Capture the cell that displays the provided text and extract its (x, y) central coordinate. 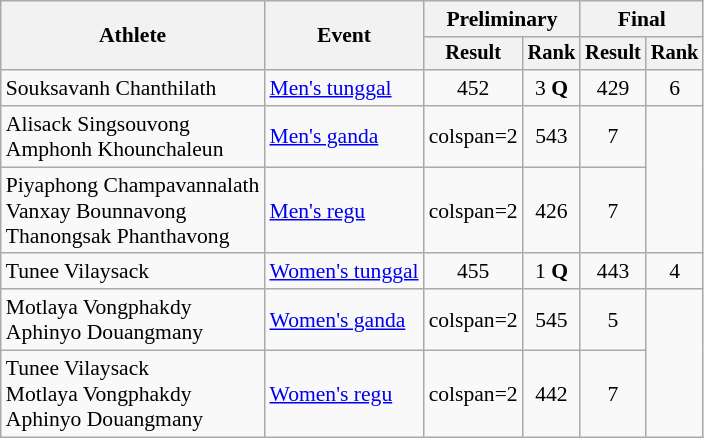
Tunee VilaysackMotlaya VongphakdyAphinyo Douangmany (133, 394)
543 (552, 136)
Athlete (133, 36)
1 Q (552, 272)
Event (344, 36)
4 (675, 272)
426 (552, 210)
Motlaya VongphakdyAphinyo Douangmany (133, 320)
6 (675, 88)
Tunee Vilaysack (133, 272)
545 (552, 320)
455 (474, 272)
Women's tunggal (344, 272)
Women's regu (344, 394)
Women's ganda (344, 320)
Final (642, 19)
5 (613, 320)
3 Q (552, 88)
Men's ganda (344, 136)
429 (613, 88)
Preliminary (502, 19)
443 (613, 272)
Piyaphong ChampavannalathVanxay BounnavongThanongsak Phanthavong (133, 210)
452 (474, 88)
Men's tunggal (344, 88)
Alisack SingsouvongAmphonh Khounchaleun (133, 136)
442 (552, 394)
Souksavanh Chanthilath (133, 88)
Men's regu (344, 210)
